Detect which cell encompasses the target text, then output its (x, y) center coordinate. 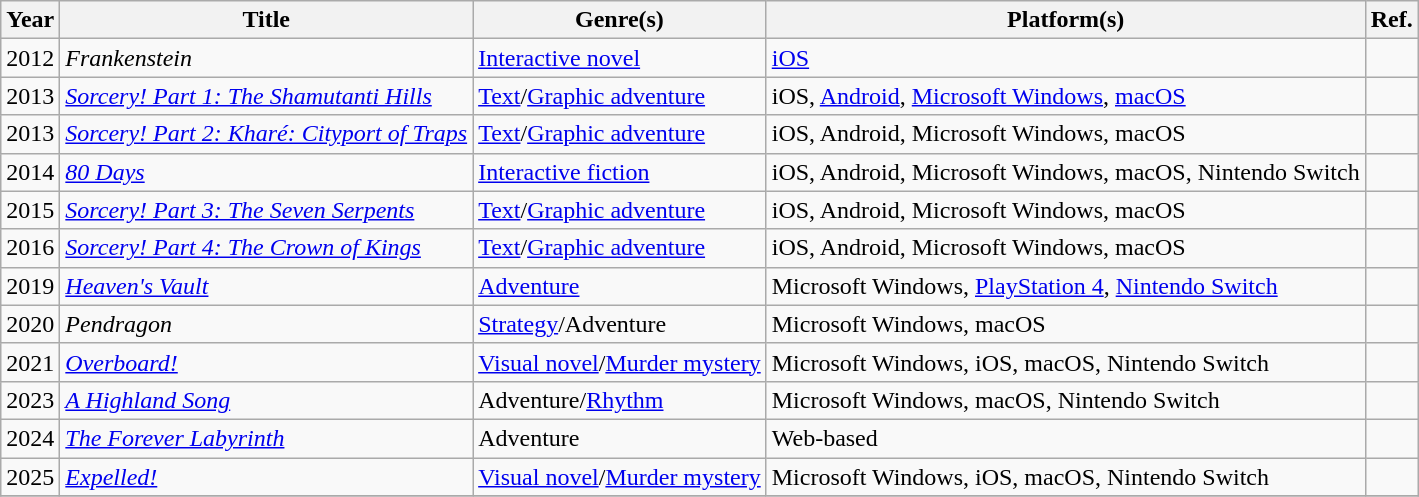
Interactive novel (620, 58)
Microsoft Windows, macOS, Nintendo Switch (1066, 400)
Sorcery! Part 2: Kharé: Cityport of Traps (266, 134)
Sorcery! Part 1: The Shamutanti Hills (266, 96)
Sorcery! Part 3: The Seven Serpents (266, 210)
Ref. (1392, 20)
iOS, Android, Microsoft Windows, macOS, Nintendo Switch (1066, 172)
2015 (30, 210)
Interactive fiction (620, 172)
2023 (30, 400)
Microsoft Windows, macOS (1066, 324)
2020 (30, 324)
Genre(s) (620, 20)
Overboard! (266, 362)
Microsoft Windows, PlayStation 4, Nintendo Switch (1066, 286)
Year (30, 20)
2012 (30, 58)
The Forever Labyrinth (266, 438)
2019 (30, 286)
2021 (30, 362)
Pendragon (266, 324)
2014 (30, 172)
Adventure/Rhythm (620, 400)
Frankenstein (266, 58)
2025 (30, 477)
Heaven's Vault (266, 286)
Web-based (1066, 438)
Sorcery! Part 4: The Crown of Kings (266, 248)
A Highland Song (266, 400)
2024 (30, 438)
Title (266, 20)
2016 (30, 248)
iOS (1066, 58)
Expelled! (266, 477)
80 Days (266, 172)
Platform(s) (1066, 20)
Strategy/Adventure (620, 324)
